From the cell containing the given text, extract its center point as [X, Y] coordinate. 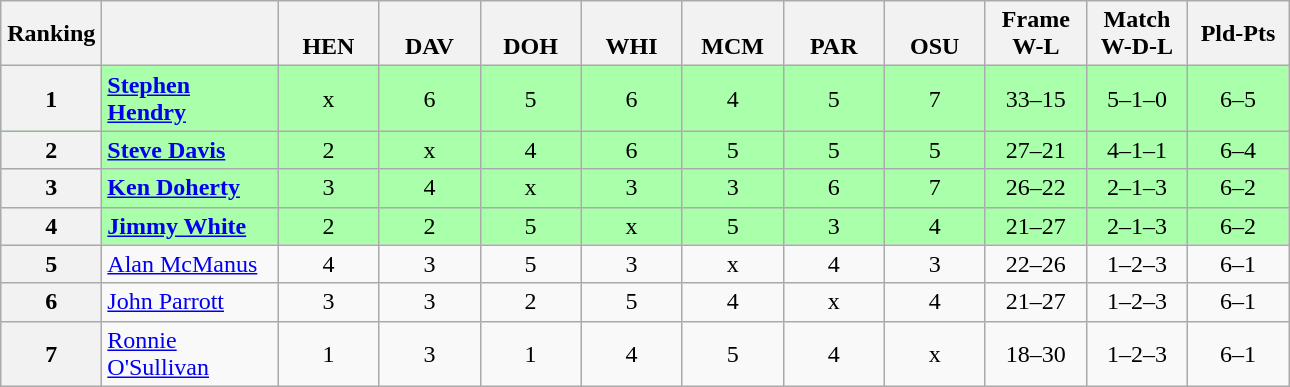
MatchW-D-L [1136, 34]
6–5 [1238, 98]
OSU [934, 34]
WHI [632, 34]
Steve Davis [190, 150]
33–15 [1036, 98]
5–1–0 [1136, 98]
18–30 [1036, 354]
4–1–1 [1136, 150]
DOH [530, 34]
Ken Doherty [190, 188]
Alan McManus [190, 264]
Stephen Hendry [190, 98]
22–26 [1036, 264]
HEN [328, 34]
John Parrott [190, 302]
6–4 [1238, 150]
FrameW-L [1036, 34]
Pld-Pts [1238, 34]
Ronnie O'Sullivan [190, 354]
Ranking [52, 34]
26–22 [1036, 188]
PAR [834, 34]
MCM [732, 34]
Jimmy White [190, 226]
DAV [430, 34]
27–21 [1036, 150]
